From the cell containing the given text, extract its center point as [x, y] coordinate. 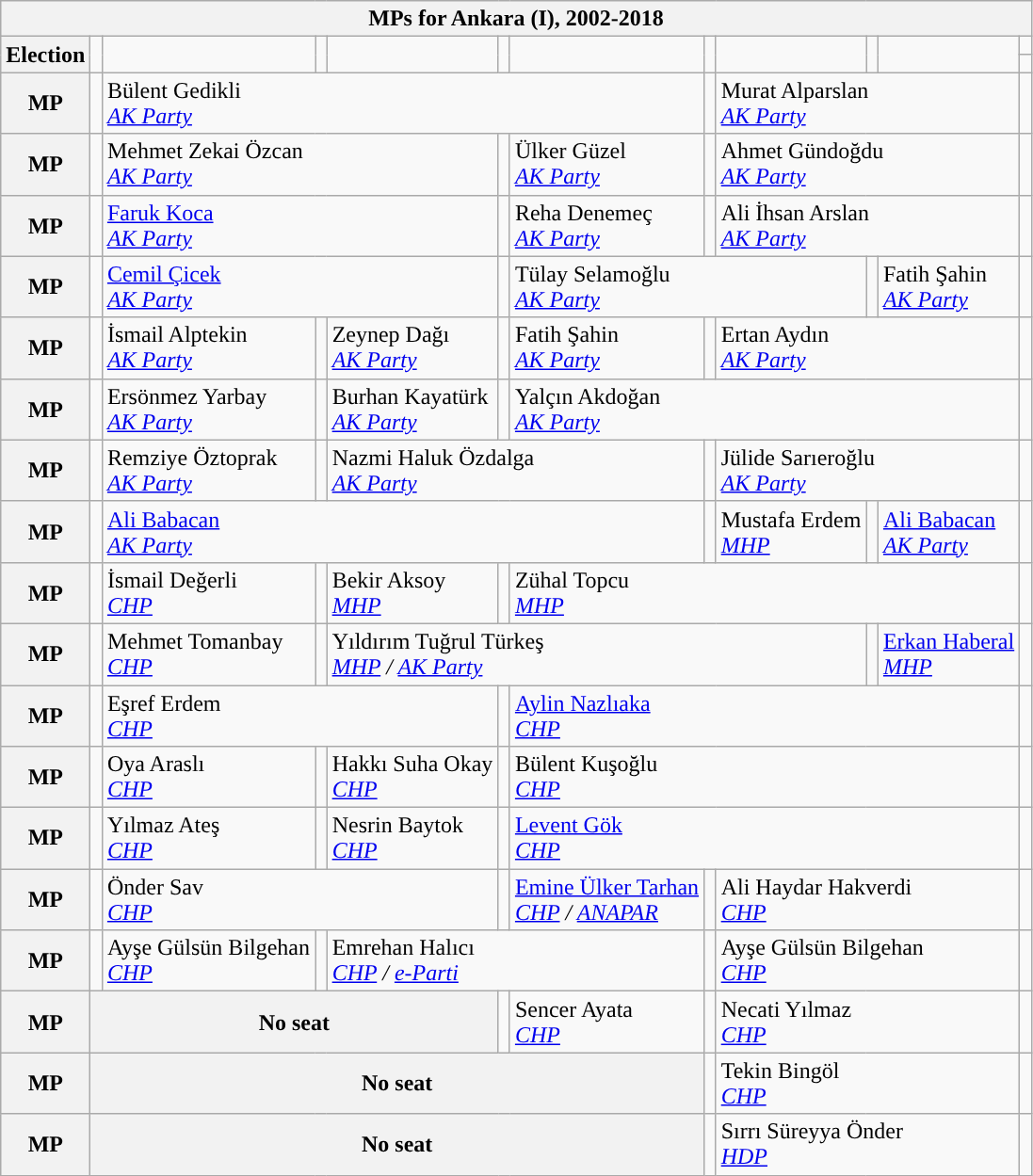
Nazmi Haluk ÖzdalgaAK Party [515, 471]
Zeynep DağıAK Party [412, 348]
Eşref ErdemCHP [299, 716]
Mehmet Zekai ÖzcanAK Party [299, 164]
Remziye ÖztoprakAK Party [208, 471]
İsmail AlptekinAK Party [208, 348]
Ahmet GündoğduAK Party [868, 164]
Zühal TopcuMHP [765, 593]
İsmail DeğerliCHP [208, 593]
Ertan AydınAK Party [868, 348]
Erkan HaberalMHP [948, 653]
Bekir AksoyMHP [412, 593]
Levent GökCHP [765, 838]
Önder SavCHP [299, 900]
Cemil ÇicekAK Party [299, 286]
Murat AlparslanAK Party [868, 104]
Hakkı Suha OkayCHP [412, 778]
Aylin NazlıakaCHP [765, 716]
Bülent GedikliAK Party [403, 104]
Election [45, 55]
Nesrin BaytokCHP [412, 838]
Ülker GüzelAK Party [606, 164]
MPs for Ankara (I), 2002-2018 [516, 19]
Tülay SelamoğluAK Party [687, 286]
Yıldırım Tuğrul TürkeşMHP / AK Party [597, 653]
Mehmet TomanbayCHP [208, 653]
Reha DenemeçAK Party [606, 226]
Ali İhsan ArslanAK Party [868, 226]
Oya AraslıCHP [208, 778]
Yalçın AkdoğanAK Party [765, 409]
Sırrı Süreyya ÖnderHDP [868, 1145]
Mustafa ErdemMHP [791, 531]
Yılmaz AteşCHP [208, 838]
Tekin BingölCHP [868, 1083]
Burhan KayatürkAK Party [412, 409]
Faruk KocaAK Party [299, 226]
Emine Ülker TarhanCHP / ANAPAR [606, 900]
Sencer AyataCHP [606, 1023]
Jülide SarıeroğluAK Party [868, 471]
Ersönmez YarbayAK Party [208, 409]
Necati YılmazCHP [868, 1023]
Ali Haydar HakverdiCHP [868, 900]
Bülent KuşoğluCHP [765, 778]
Emrehan HalıcıCHP / e-Parti [515, 960]
